Return the (x, y) coordinate for the center point of the cell that contains the specified text.  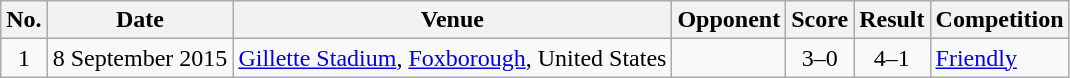
Gillette Stadium, Foxborough, United States (452, 58)
Score (820, 20)
Opponent (729, 20)
No. (24, 20)
Date (140, 20)
Competition (1000, 20)
Friendly (1000, 58)
4–1 (892, 58)
8 September 2015 (140, 58)
3–0 (820, 58)
Venue (452, 20)
1 (24, 58)
Result (892, 20)
